Provide the (x, y) coordinate of the cell's center where the given text is located.  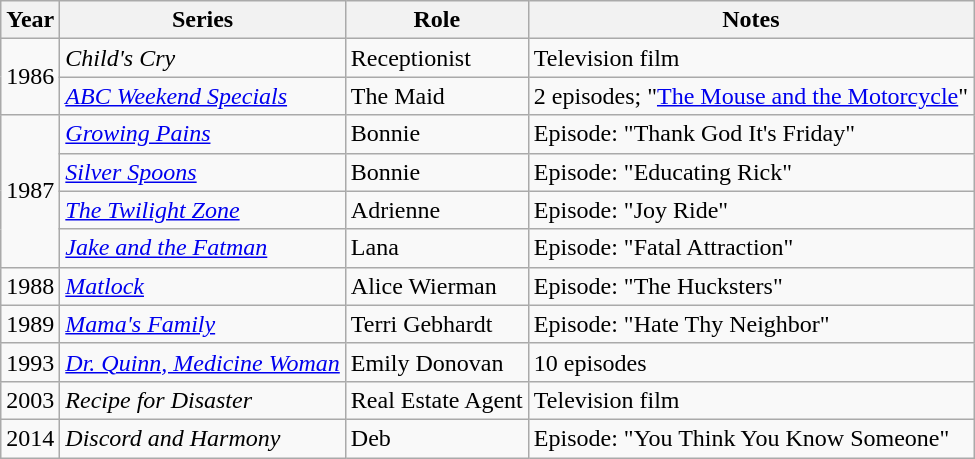
Deb (436, 438)
1988 (30, 286)
1987 (30, 191)
Role (436, 20)
Jake and the Fatman (202, 248)
1989 (30, 324)
Recipe for Disaster (202, 400)
The Maid (436, 96)
2014 (30, 438)
Episode: "Hate Thy Neighbor" (750, 324)
1986 (30, 77)
Episode: "Thank God It's Friday" (750, 134)
2 episodes; "The Mouse and the Motorcycle" (750, 96)
Growing Pains (202, 134)
Emily Donovan (436, 362)
Year (30, 20)
2003 (30, 400)
Adrienne (436, 210)
Dr. Quinn, Medicine Woman (202, 362)
ABC Weekend Specials (202, 96)
Episode: "You Think You Know Someone" (750, 438)
10 episodes (750, 362)
Mama's Family (202, 324)
Episode: "The Hucksters" (750, 286)
Episode: "Educating Rick" (750, 172)
Lana (436, 248)
Silver Spoons (202, 172)
Child's Cry (202, 58)
Receptionist (436, 58)
The Twilight Zone (202, 210)
Terri Gebhardt (436, 324)
Discord and Harmony (202, 438)
Real Estate Agent (436, 400)
Matlock (202, 286)
1993 (30, 362)
Notes (750, 20)
Episode: "Fatal Attraction" (750, 248)
Alice Wierman (436, 286)
Episode: "Joy Ride" (750, 210)
Series (202, 20)
